Find where the given text appears and provide that cell's center as (x, y) coordinate. 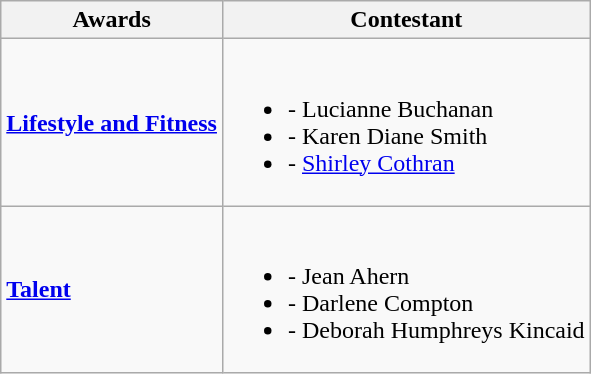
- Lucianne Buchanan - Karen Diane Smith - Shirley Cothran (406, 122)
Contestant (406, 20)
- Jean Ahern - Darlene Compton - Deborah Humphreys Kincaid (406, 290)
Talent (112, 290)
Awards (112, 20)
Lifestyle and Fitness (112, 122)
